For the text-containing cell, return its midpoint in [X, Y] coordinate format. 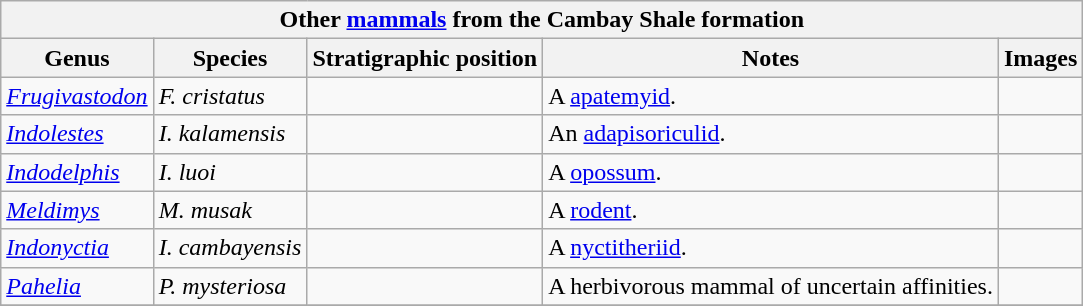
Notes [771, 58]
Stratigraphic position [425, 58]
I. kalamensis [230, 134]
Indolestes [77, 134]
An adapisoriculid. [771, 134]
Genus [77, 58]
Frugivastodon [77, 96]
Other mammals from the Cambay Shale formation [542, 20]
A apatemyid. [771, 96]
I. cambayensis [230, 248]
Meldimys [77, 210]
A rodent. [771, 210]
A herbivorous mammal of uncertain affinities. [771, 286]
F. cristatus [230, 96]
P. mysteriosa [230, 286]
A nyctitheriid. [771, 248]
M. musak [230, 210]
Indodelphis [77, 172]
Pahelia [77, 286]
Indonyctia [77, 248]
A opossum. [771, 172]
Species [230, 58]
Images [1040, 58]
I. luoi [230, 172]
